Output the (x, y) coordinate of the center of the cell containing the given text.  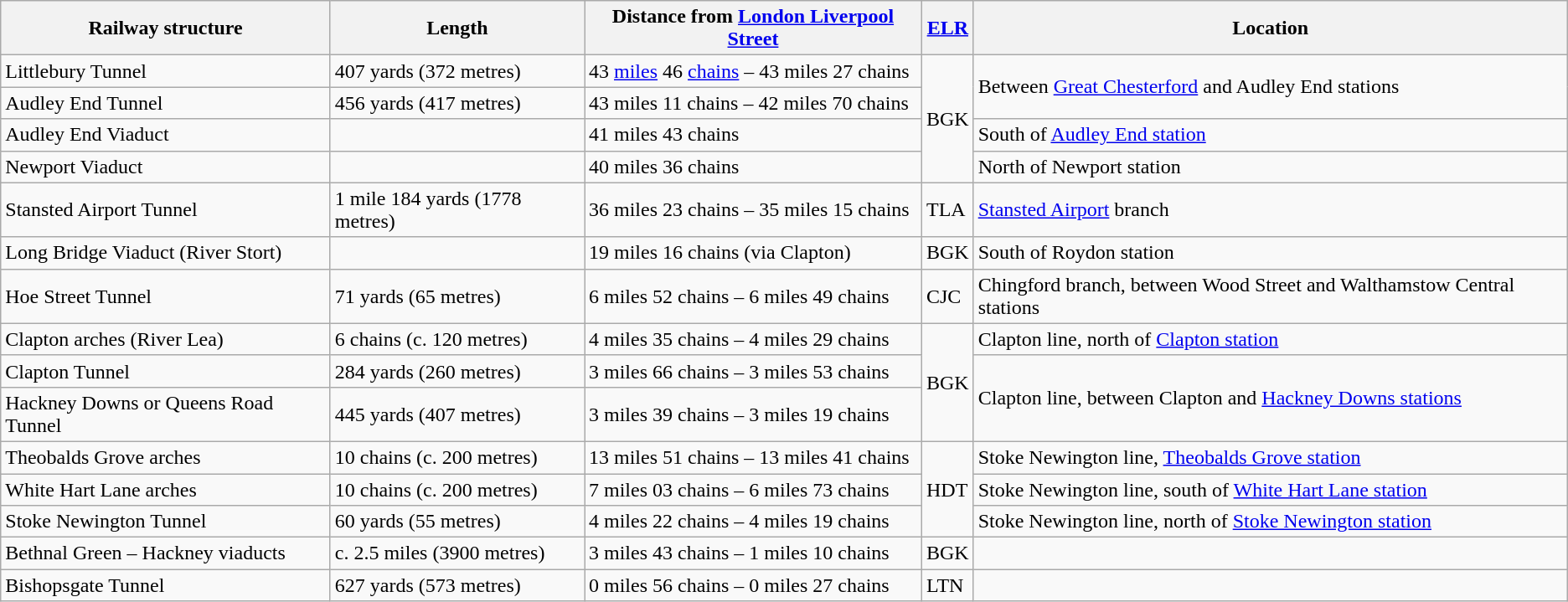
60 yards (55 metres) (457, 522)
41 miles 43 chains (754, 135)
Clapton Tunnel (166, 371)
6 miles 52 chains – 6 miles 49 chains (754, 296)
Stoke Newington line, north of Stoke Newington station (1270, 522)
Stoke Newington line, south of White Hart Lane station (1270, 490)
Audley End Viaduct (166, 135)
LTN (947, 585)
6 chains (c. 120 metres) (457, 339)
0 miles 56 chains – 0 miles 27 chains (754, 585)
3 miles 39 chains – 3 miles 19 chains (754, 414)
Railway structure (166, 28)
Stansted Airport branch (1270, 209)
Long Bridge Viaduct (River Stort) (166, 253)
Stoke Newington Tunnel (166, 522)
ELR (947, 28)
13 miles 51 chains – 13 miles 41 chains (754, 457)
4 miles 22 chains – 4 miles 19 chains (754, 522)
Length (457, 28)
284 yards (260 metres) (457, 371)
Bethnal Green – Hackney viaducts (166, 553)
407 yards (372 metres) (457, 71)
Location (1270, 28)
HDT (947, 489)
North of Newport station (1270, 167)
3 miles 43 chains – 1 miles 10 chains (754, 553)
Stansted Airport Tunnel (166, 209)
40 miles 36 chains (754, 167)
3 miles 66 chains – 3 miles 53 chains (754, 371)
43 miles 11 chains – 42 miles 70 chains (754, 103)
Clapton line, north of Clapton station (1270, 339)
4 miles 35 chains – 4 miles 29 chains (754, 339)
Between Great Chesterford and Audley End stations (1270, 87)
Audley End Tunnel (166, 103)
Newport Viaduct (166, 167)
Distance from London Liverpool Street (754, 28)
South of Audley End station (1270, 135)
71 yards (65 metres) (457, 296)
627 yards (573 metres) (457, 585)
456 yards (417 metres) (457, 103)
Stoke Newington line, Theobalds Grove station (1270, 457)
CJC (947, 296)
c. 2.5 miles (3900 metres) (457, 553)
7 miles 03 chains – 6 miles 73 chains (754, 490)
19 miles 16 chains (via Clapton) (754, 253)
445 yards (407 metres) (457, 414)
36 miles 23 chains – 35 miles 15 chains (754, 209)
Hackney Downs or Queens Road Tunnel (166, 414)
White Hart Lane arches (166, 490)
TLA (947, 209)
Bishopsgate Tunnel (166, 585)
43 miles 46 chains – 43 miles 27 chains (754, 71)
Chingford branch, between Wood Street and Walthamstow Central stations (1270, 296)
Clapton arches (River Lea) (166, 339)
Clapton line, between Clapton and Hackney Downs stations (1270, 399)
Theobalds Grove arches (166, 457)
South of Roydon station (1270, 253)
Hoe Street Tunnel (166, 296)
Littlebury Tunnel (166, 71)
1 mile 184 yards (1778 metres) (457, 209)
